Find where the given text appears and provide that cell's center as (X, Y) coordinate. 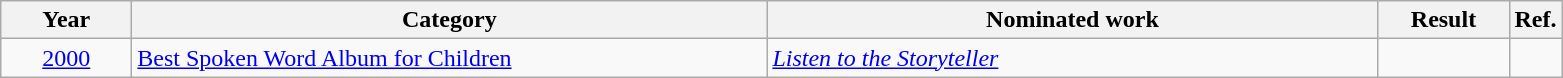
Ref. (1536, 20)
Listen to the Storyteller (1072, 58)
Year (66, 20)
Nominated work (1072, 20)
2000 (66, 58)
Category (450, 20)
Best Spoken Word Album for Children (450, 58)
Result (1444, 20)
